Provide the (X, Y) coordinate of the cell's center where the given text is located.  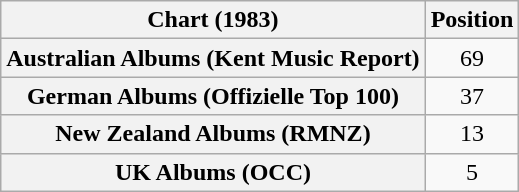
Australian Albums (Kent Music Report) (213, 58)
37 (472, 96)
13 (472, 134)
69 (472, 58)
5 (472, 172)
New Zealand Albums (RMNZ) (213, 134)
Position (472, 20)
Chart (1983) (213, 20)
UK Albums (OCC) (213, 172)
German Albums (Offizielle Top 100) (213, 96)
